Extract the [X, Y] coordinate from the center of the cell holding the provided text.  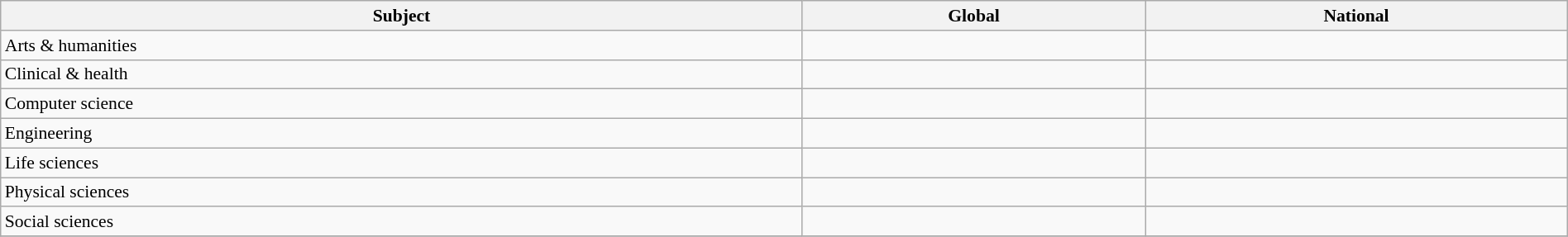
Life sciences [402, 163]
Engineering [402, 134]
Social sciences [402, 222]
Arts & humanities [402, 45]
National [1356, 16]
Physical sciences [402, 192]
Global [973, 16]
Clinical & health [402, 74]
Computer science [402, 104]
Subject [402, 16]
